Detect which cell encompasses the target text, then output its (x, y) center coordinate. 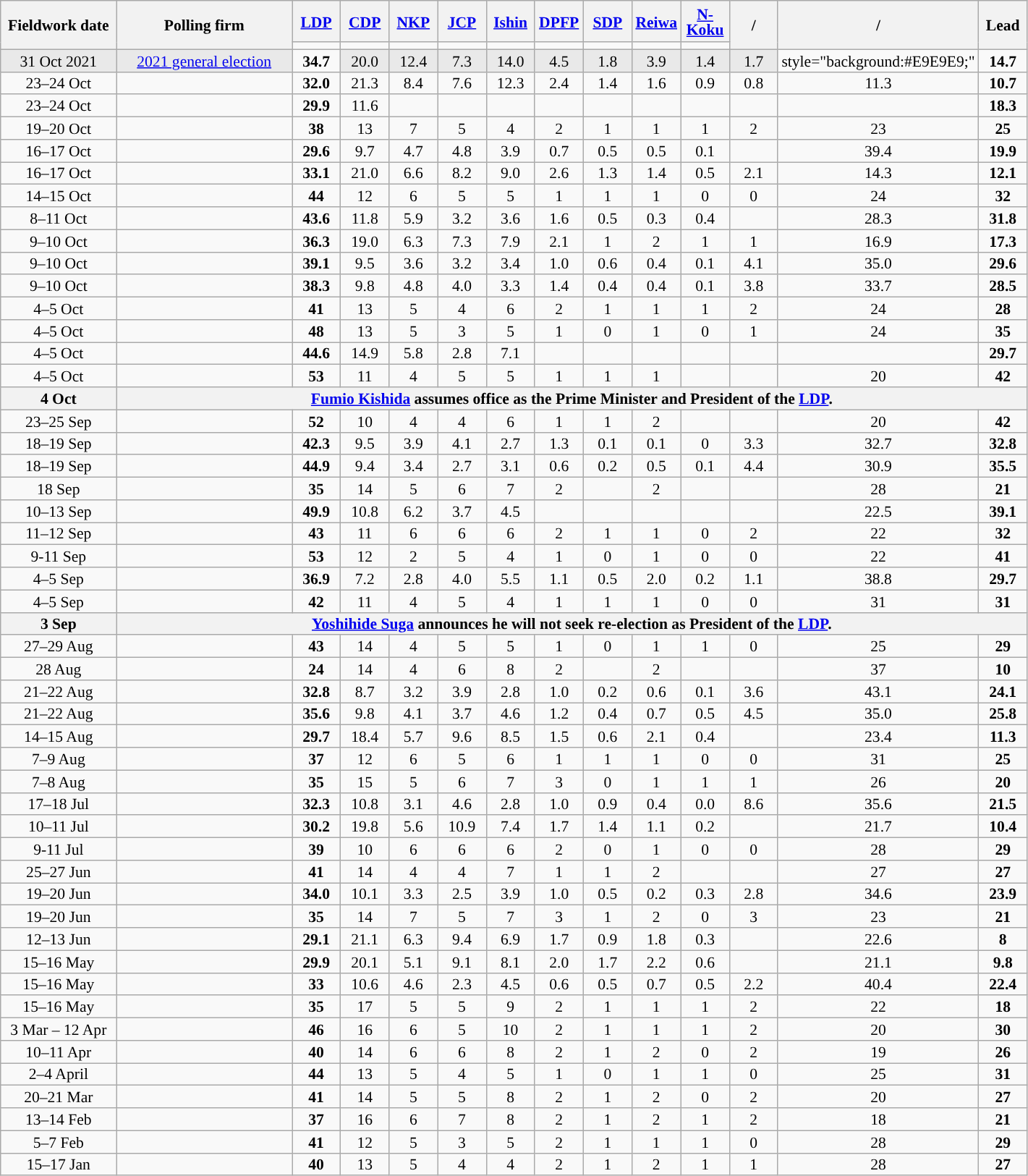
22.6 (878, 939)
28 Aug (59, 669)
8.7 (365, 692)
43.1 (878, 692)
19.8 (365, 826)
25–27 Jun (59, 871)
12.1 (1003, 174)
19 (878, 1052)
9.0 (511, 174)
17 (365, 1007)
39.4 (878, 151)
9-11 Jul (59, 850)
4.7 (414, 151)
10–11 Apr (59, 1052)
3 Mar – 12 Apr (59, 1029)
Polling firm (204, 25)
8.1 (511, 961)
21.0 (365, 174)
6.2 (414, 511)
33 (317, 984)
2021 general election (204, 61)
34.0 (317, 894)
28.3 (878, 219)
8.5 (511, 737)
21.3 (365, 83)
23.4 (878, 737)
3.8 (754, 287)
11.8 (365, 219)
10–11 Jul (59, 826)
49.9 (317, 511)
2.4 (558, 83)
12.3 (511, 83)
9 (511, 1007)
19–20 Oct (59, 129)
30.2 (317, 826)
14–15 Oct (59, 195)
12–13 Jun (59, 939)
3 Sep (59, 624)
Ishin (511, 22)
10.4 (1003, 826)
12.4 (414, 61)
10.6 (365, 984)
style="background:#E9E9E9;" (878, 61)
2.6 (558, 174)
5–7 Feb (59, 1142)
44.9 (317, 466)
32.7 (878, 443)
14.3 (878, 174)
33.1 (317, 174)
34.7 (317, 61)
43.6 (317, 219)
CDP (365, 22)
38.3 (317, 287)
22.4 (1003, 984)
36.3 (317, 240)
21.5 (1003, 803)
2.5 (462, 894)
23.9 (1003, 894)
17.3 (1003, 240)
30 (1003, 1029)
10.1 (365, 894)
31 Oct 2021 (59, 61)
48 (317, 331)
6.6 (414, 174)
8.4 (414, 83)
39 (317, 850)
4.4 (754, 466)
28.5 (1003, 287)
Reiwa (656, 22)
14.7 (1003, 61)
7.1 (511, 353)
8–11 Oct (59, 219)
7.9 (511, 240)
0.0 (705, 803)
11.6 (365, 106)
DPFP (558, 22)
18.3 (1003, 106)
24.1 (1003, 692)
NKP (414, 22)
20.0 (365, 61)
0.8 (754, 83)
7–9 Aug (59, 758)
19.0 (365, 240)
10.9 (462, 826)
22.5 (878, 511)
14.0 (511, 61)
7.6 (462, 83)
40.4 (878, 984)
27–29 Aug (59, 647)
7.2 (365, 579)
14–15 Aug (59, 737)
5.6 (414, 826)
38 (317, 129)
9.6 (462, 737)
6.9 (511, 939)
25.8 (1003, 714)
Fumio Kishida assumes office as the Prime Minister and President of the LDP. (572, 398)
32.0 (317, 83)
44.6 (317, 353)
9.1 (462, 961)
30.9 (878, 466)
34.6 (878, 894)
29.1 (317, 939)
11–12 Sep (59, 534)
16.9 (878, 240)
14.9 (365, 353)
LDP (317, 22)
10.7 (1003, 83)
15–17 Jan (59, 1164)
4 Oct (59, 398)
JCP (462, 22)
5.7 (414, 737)
2–4 April (59, 1074)
32.3 (317, 803)
31.8 (1003, 219)
17–18 Jul (59, 803)
1.2 (558, 714)
N-Koku (705, 22)
Yoshihide Suga announces he will not seek re-election as President of the LDP. (572, 624)
13–14 Feb (59, 1119)
5.5 (511, 579)
5.8 (414, 353)
33.7 (878, 287)
18.4 (365, 737)
1.5 (558, 737)
7–8 Aug (59, 782)
8.2 (462, 174)
18 Sep (59, 489)
23–25 Sep (59, 421)
52 (317, 421)
42.3 (317, 443)
20.1 (365, 961)
36.9 (317, 579)
21.7 (878, 826)
9.7 (365, 151)
10–13 Sep (59, 511)
20–21 Mar (59, 1097)
8.6 (754, 803)
19.9 (1003, 151)
15 (365, 782)
9-11 Sep (59, 556)
46 (317, 1029)
7.4 (511, 826)
35.5 (1003, 466)
5.9 (414, 219)
Fieldwork date (59, 25)
2.3 (462, 984)
38.8 (878, 579)
5.1 (414, 961)
SDP (608, 22)
Lead (1003, 25)
